Determine the (X, Y) coordinate at the center of the cell enclosing the given text.  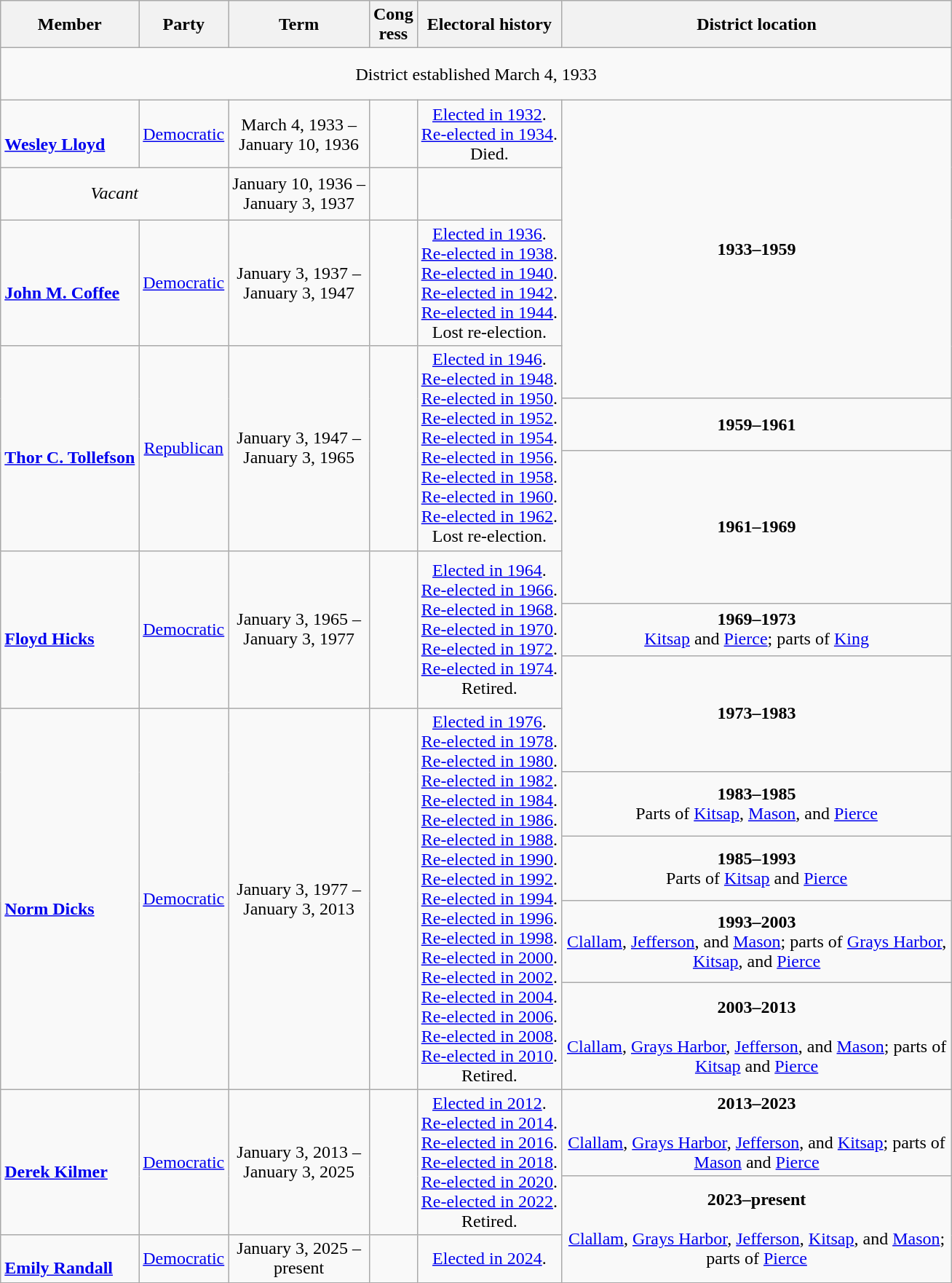
1973–1983 (757, 714)
2023–presentClallam, Grays Harbor, Jefferson, Kitsap, and Mason; parts of Pierce (757, 1229)
Member (70, 25)
1983–1985Parts of Kitsap, Mason, and Pierce (757, 804)
Elected in 2024. (489, 1258)
1969–1973Kitsap and Pierce; parts of King (757, 629)
John M. Coffee (70, 283)
Thor C. Tollefson (70, 449)
Norm Dicks (70, 899)
January 3, 2013 –January 3, 2025 (299, 1162)
January 3, 2025 –present (299, 1258)
Republican (183, 449)
1961–1969 (757, 527)
Electoral history (489, 25)
January 3, 1937 –January 3, 1947 (299, 283)
Vacant (115, 194)
Derek Kilmer (70, 1162)
Congress (393, 25)
January 3, 1977 –January 3, 2013 (299, 899)
1985–1993Parts of Kitsap and Pierce (757, 869)
Emily Randall (70, 1258)
Wesley Lloyd (70, 134)
Elected in 1964.Re-elected in 1966.Re-elected in 1968.Re-elected in 1970.Re-elected in 1972.Re-elected in 1974.Retired. (489, 629)
January 3, 1965 –January 3, 1977 (299, 629)
January 3, 1947 –January 3, 1965 (299, 449)
1933–1959 (757, 249)
March 4, 1933 –January 10, 1936 (299, 134)
Elected in 1936.Re-elected in 1938.Re-elected in 1940.Re-elected in 1942.Re-elected in 1944.Lost re-election. (489, 283)
District location (757, 25)
1993–2003Clallam, Jefferson, and Mason; parts of Grays Harbor, Kitsap, and Pierce (757, 942)
Term (299, 25)
Elected in 2012.Re-elected in 2014.Re-elected in 2016.Re-elected in 2018.Re-elected in 2020.Re-elected in 2022.Retired. (489, 1162)
2013–2023Clallam, Grays Harbor, Jefferson, and Kitsap; parts of Mason and Pierce (757, 1133)
Floyd Hicks (70, 629)
2003–2013Clallam, Grays Harbor, Jefferson, and Mason; parts of Kitsap and Pierce (757, 1036)
Elected in 1932.Re-elected in 1934.Died. (489, 134)
District established March 4, 1933 (476, 74)
January 10, 1936 –January 3, 1937 (299, 194)
Party (183, 25)
1959–1961 (757, 425)
